Capture the cell that displays the provided text and extract its (X, Y) central coordinate. 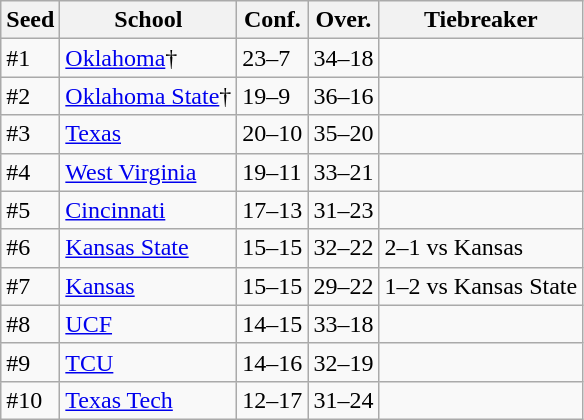
Over. (344, 20)
35–20 (344, 134)
Cincinnati (148, 210)
34–18 (344, 58)
1–2 vs Kansas State (481, 286)
19–11 (272, 172)
#4 (30, 172)
#9 (30, 362)
12–17 (272, 400)
20–10 (272, 134)
TCU (148, 362)
14–15 (272, 324)
#3 (30, 134)
31–23 (344, 210)
#2 (30, 96)
Texas (148, 134)
#5 (30, 210)
School (148, 20)
West Virginia (148, 172)
Kansas State (148, 248)
#10 (30, 400)
17–13 (272, 210)
33–21 (344, 172)
33–18 (344, 324)
14–16 (272, 362)
#8 (30, 324)
32–19 (344, 362)
29–22 (344, 286)
23–7 (272, 58)
UCF (148, 324)
Texas Tech (148, 400)
Kansas (148, 286)
Conf. (272, 20)
Tiebreaker (481, 20)
Oklahoma State† (148, 96)
#7 (30, 286)
2–1 vs Kansas (481, 248)
#6 (30, 248)
Seed (30, 20)
19–9 (272, 96)
36–16 (344, 96)
31–24 (344, 400)
32–22 (344, 248)
#1 (30, 58)
Oklahoma† (148, 58)
